Extract the (X, Y) coordinate from the center of the cell holding the provided text.  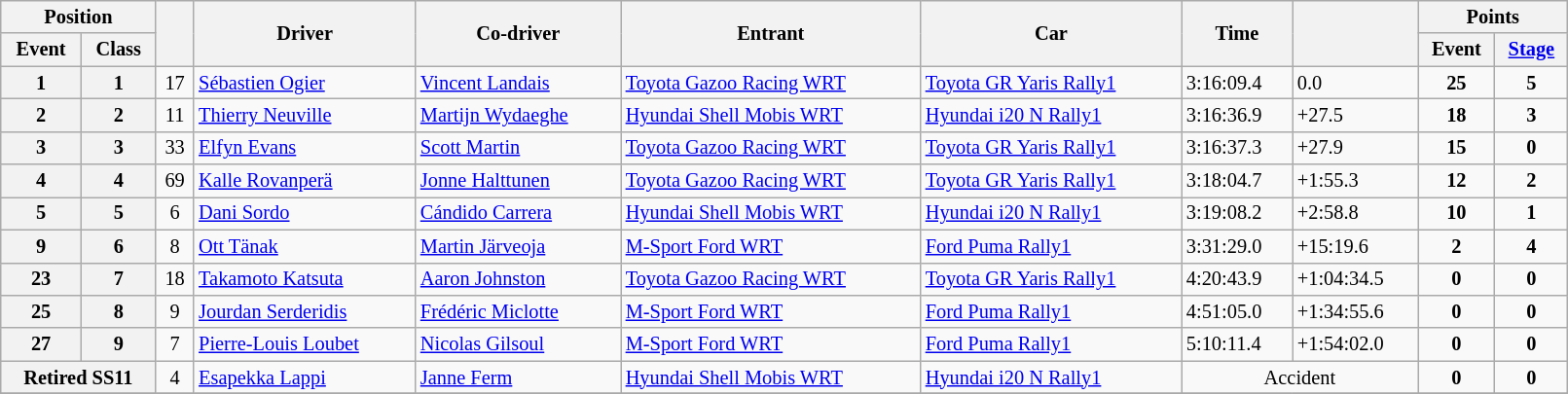
Car (1051, 33)
3:18:04.7 (1237, 181)
Stage (1532, 50)
33 (175, 148)
10 (1456, 213)
Martin Järveoja (518, 246)
3:31:29.0 (1237, 246)
Aaron Johnston (518, 279)
3:16:36.9 (1237, 115)
Position (78, 17)
3:16:37.3 (1237, 148)
Retired SS11 (78, 377)
Elfyn Evans (305, 148)
Dani Sordo (305, 213)
+27.9 (1355, 148)
Time (1237, 33)
Cándido Carrera (518, 213)
69 (175, 181)
Ott Tänak (305, 246)
+1:34:55.6 (1355, 311)
Pierre-Louis Loubet (305, 344)
+1:54:02.0 (1355, 344)
Esapekka Lappi (305, 377)
Jonne Halttunen (518, 181)
Sébastien Ogier (305, 83)
15 (1456, 148)
23 (41, 279)
Frédéric Miclotte (518, 311)
Driver (305, 33)
Co-driver (518, 33)
Martijn Wydaeghe (518, 115)
Points (1493, 17)
3:19:08.2 (1237, 213)
Accident (1300, 377)
Nicolas Gilsoul (518, 344)
4:51:05.0 (1237, 311)
11 (175, 115)
12 (1456, 181)
Entrant (771, 33)
Class (119, 50)
Vincent Landais (518, 83)
4:20:43.9 (1237, 279)
27 (41, 344)
Jourdan Serderidis (305, 311)
+1:04:34.5 (1355, 279)
Janne Ferm (518, 377)
+1:55.3 (1355, 181)
Thierry Neuville (305, 115)
+2:58.8 (1355, 213)
Scott Martin (518, 148)
17 (175, 83)
Kalle Rovanperä (305, 181)
3:16:09.4 (1237, 83)
Takamoto Katsuta (305, 279)
0.0 (1355, 83)
+27.5 (1355, 115)
+15:19.6 (1355, 246)
5:10:11.4 (1237, 344)
